Output the [x, y] coordinate of the center of the cell containing the given text.  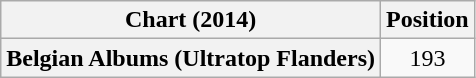
Chart (2014) [191, 20]
Position [428, 20]
193 [428, 58]
Belgian Albums (Ultratop Flanders) [191, 58]
